Return the [X, Y] coordinate for the center point of the cell that contains the specified text.  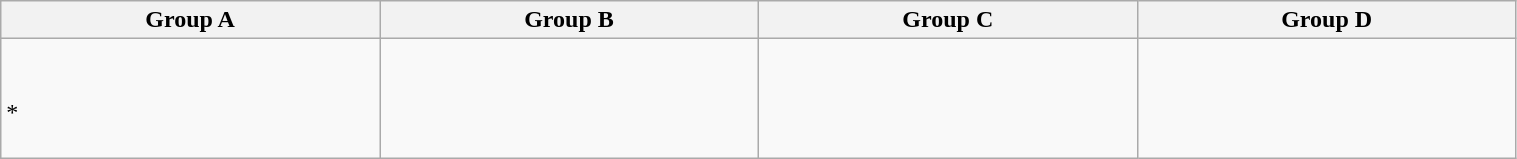
Group A [190, 20]
Group C [948, 20]
Group B [570, 20]
* [190, 98]
Group D [1326, 20]
